Return [x, y] of the center of cell containing provided text 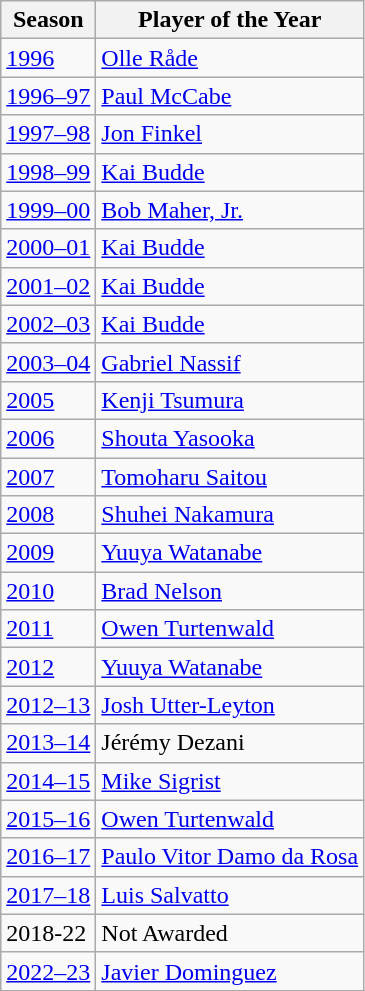
Paulo Vitor Damo da Rosa [230, 857]
1998–99 [48, 172]
2012–13 [48, 705]
2003–04 [48, 362]
Olle Råde [230, 58]
2009 [48, 553]
Jon Finkel [230, 134]
2013–14 [48, 743]
2018-22 [48, 933]
2008 [48, 515]
2014–15 [48, 781]
Season [48, 20]
Gabriel Nassif [230, 362]
Not Awarded [230, 933]
Shuhei Nakamura [230, 515]
Kenji Tsumura [230, 400]
Mike Sigrist [230, 781]
1999–00 [48, 210]
2001–02 [48, 286]
Jérémy Dezani [230, 743]
1997–98 [48, 134]
2010 [48, 591]
2006 [48, 438]
Paul McCabe [230, 96]
1996–97 [48, 96]
Brad Nelson [230, 591]
1996 [48, 58]
2012 [48, 667]
Bob Maher, Jr. [230, 210]
Tomoharu Saitou [230, 477]
2000–01 [48, 248]
Luis Salvatto [230, 895]
2017–18 [48, 895]
2007 [48, 477]
Shouta Yasooka [230, 438]
2015–16 [48, 819]
2002–03 [48, 324]
Josh Utter-Leyton [230, 705]
2022–23 [48, 971]
Player of the Year [230, 20]
2005 [48, 400]
2016–17 [48, 857]
Javier Dominguez [230, 971]
2011 [48, 629]
